Scan for the cell matching the given text and deliver its (x, y) coordinate at center. 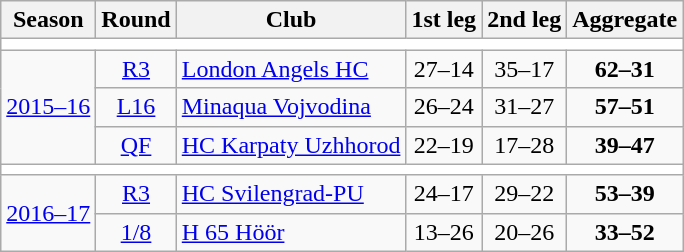
Club (291, 20)
20–26 (524, 232)
Aggregate (625, 20)
1st leg (444, 20)
39–47 (625, 145)
27–14 (444, 69)
HC Svilengrad-PU (291, 194)
33–52 (625, 232)
62–31 (625, 69)
H 65 Höör (291, 232)
Season (48, 20)
29–22 (524, 194)
31–27 (524, 107)
24–17 (444, 194)
26–24 (444, 107)
13–26 (444, 232)
22–19 (444, 145)
57–51 (625, 107)
QF (136, 145)
1/8 (136, 232)
53–39 (625, 194)
17–28 (524, 145)
Round (136, 20)
L16 (136, 107)
HC Karpaty Uzhhorod (291, 145)
2nd leg (524, 20)
35–17 (524, 69)
2015–16 (48, 107)
2016–17 (48, 213)
London Angels HC (291, 69)
Minaqua Vojvodina (291, 107)
